Return the (x, y) coordinate for the center point of the cell that contains the specified text.  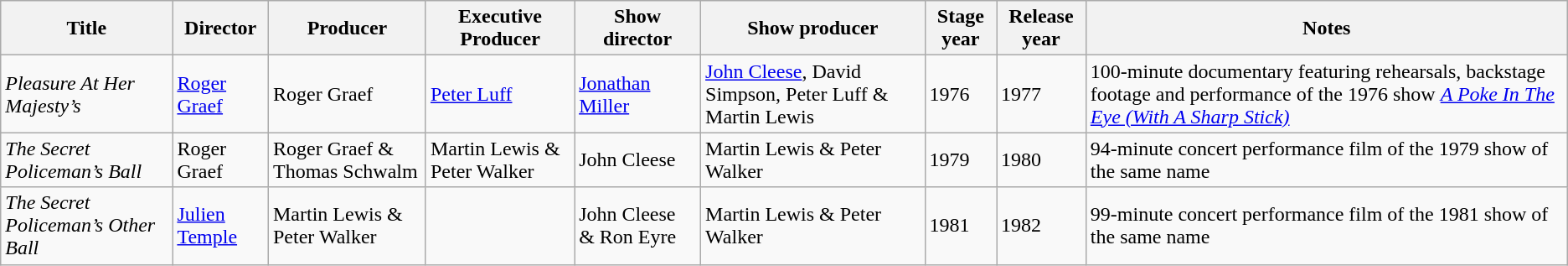
Producer (347, 29)
Peter Luff (499, 94)
1976 (960, 94)
1981 (960, 226)
Stage year (960, 29)
99-minute concert performance film of the 1981 show of the same name (1327, 226)
Pleasure At Her Majesty’s (87, 94)
Director (221, 29)
Show director (638, 29)
The Secret Policeman’s Other Ball (87, 226)
John Cleese & Ron Eyre (638, 226)
The Secret Policeman’s Ball (87, 159)
Executive Producer (499, 29)
Release year (1042, 29)
94-minute concert performance film of the 1979 show of the same name (1327, 159)
Jonathan Miller (638, 94)
1977 (1042, 94)
Title (87, 29)
1982 (1042, 226)
John Cleese (638, 159)
1980 (1042, 159)
100-minute documentary featuring rehearsals, backstage footage and performance of the 1976 show A Poke In The Eye (With A Sharp Stick) (1327, 94)
Roger Graef & Thomas Schwalm (347, 159)
John Cleese, David Simpson, Peter Luff & Martin Lewis (813, 94)
Notes (1327, 29)
Show producer (813, 29)
Julien Temple (221, 226)
1979 (960, 159)
